Find where the given text appears and provide that cell's center as (x, y) coordinate. 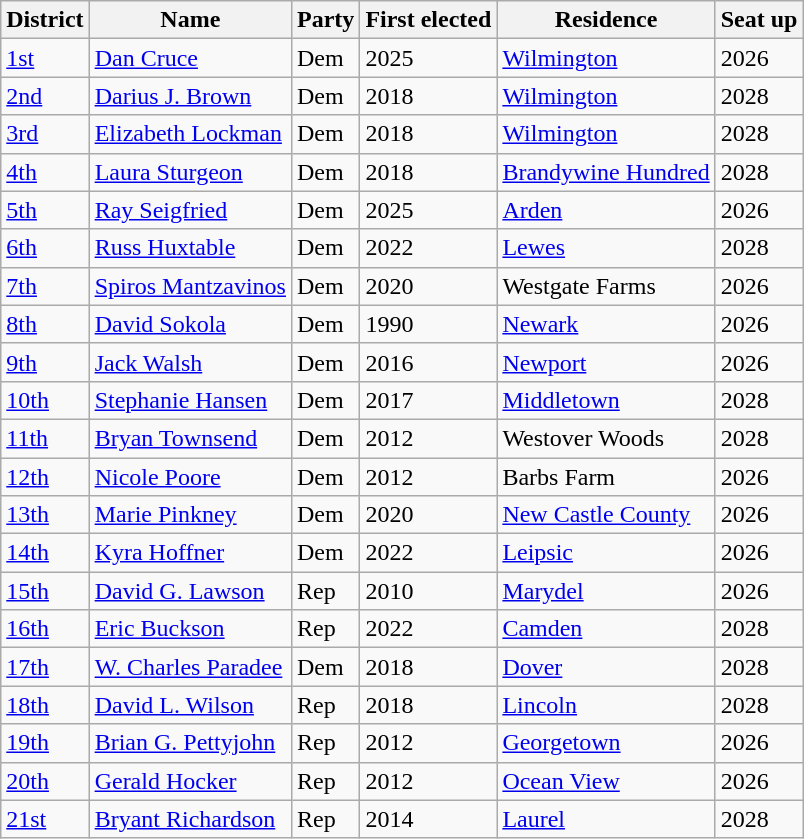
Kyra Hoffner (190, 553)
Camden (606, 629)
2nd (45, 96)
14th (45, 553)
Dover (606, 667)
Barbs Farm (606, 477)
Leipsic (606, 553)
Westover Woods (606, 438)
21st (45, 819)
15th (45, 591)
2010 (428, 591)
Georgetown (606, 743)
Bryan Townsend (190, 438)
Arden (606, 210)
Lincoln (606, 705)
Spiros Mantzavinos (190, 286)
New Castle County (606, 515)
Seat up (759, 20)
Elizabeth Lockman (190, 134)
Ocean View (606, 781)
David G. Lawson (190, 591)
8th (45, 324)
Gerald Hocker (190, 781)
Marie Pinkney (190, 515)
Darius J. Brown (190, 96)
Name (190, 20)
12th (45, 477)
W. Charles Paradee (190, 667)
20th (45, 781)
Ray Seigfried (190, 210)
Laura Sturgeon (190, 172)
2017 (428, 400)
Party (325, 20)
Residence (606, 20)
6th (45, 248)
17th (45, 667)
Nicole Poore (190, 477)
2016 (428, 362)
Newark (606, 324)
2014 (428, 819)
1st (45, 58)
Bryant Richardson (190, 819)
Marydel (606, 591)
5th (45, 210)
Dan Cruce (190, 58)
18th (45, 705)
16th (45, 629)
1990 (428, 324)
13th (45, 515)
Newport (606, 362)
District (45, 20)
Lewes (606, 248)
10th (45, 400)
4th (45, 172)
Russ Huxtable (190, 248)
David Sokola (190, 324)
Eric Buckson (190, 629)
Brandywine Hundred (606, 172)
Westgate Farms (606, 286)
7th (45, 286)
Middletown (606, 400)
Brian G. Pettyjohn (190, 743)
11th (45, 438)
Laurel (606, 819)
3rd (45, 134)
David L. Wilson (190, 705)
9th (45, 362)
First elected (428, 20)
19th (45, 743)
Stephanie Hansen (190, 400)
Jack Walsh (190, 362)
